From the cell containing the given text, extract its center point as [x, y] coordinate. 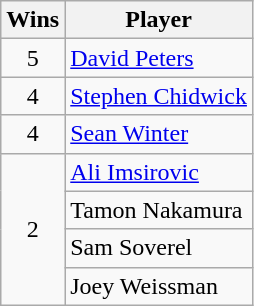
2 [33, 229]
5 [33, 58]
Tamon Nakamura [159, 210]
Ali Imsirovic [159, 172]
Wins [33, 20]
Sam Soverel [159, 248]
Sean Winter [159, 134]
Stephen Chidwick [159, 96]
Joey Weissman [159, 286]
David Peters [159, 58]
Player [159, 20]
